Scan for the cell matching the given text and deliver its (X, Y) coordinate at center. 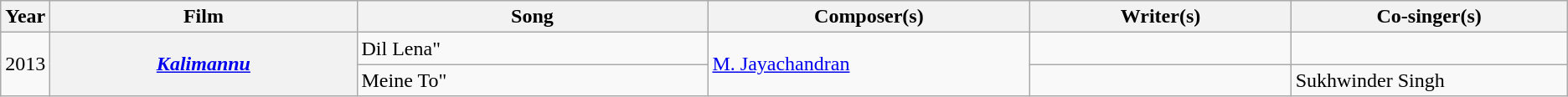
Dil Lena" (533, 48)
Song (533, 17)
Co-singer(s) (1429, 17)
M. Jayachandran (869, 64)
Composer(s) (869, 17)
Sukhwinder Singh (1429, 80)
Writer(s) (1161, 17)
Film (204, 17)
Year (25, 17)
Kalimannu (204, 64)
Meine To" (533, 80)
2013 (25, 64)
